Scan for the cell matching the given text and deliver its [x, y] coordinate at center. 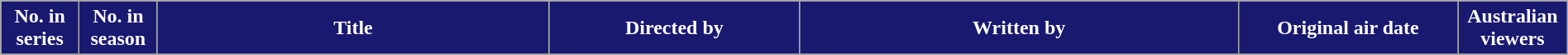
No. inseries [40, 28]
Directed by [675, 28]
Australian viewers [1513, 28]
Title [353, 28]
No. inseason [117, 28]
Original air date [1348, 28]
Written by [1019, 28]
